Detect which cell encompasses the target text, then output its [x, y] center coordinate. 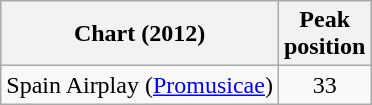
33 [324, 85]
Spain Airplay (Promusicae) [140, 85]
Chart (2012) [140, 34]
Peakposition [324, 34]
